Scan for the cell matching the given text and deliver its (X, Y) coordinate at center. 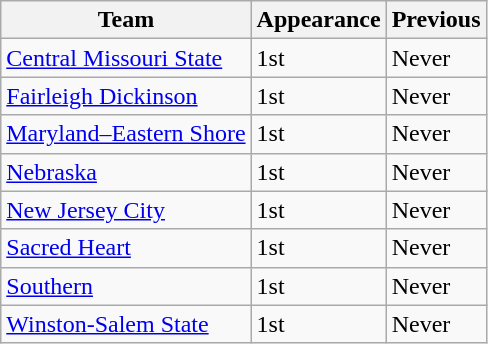
Southern (126, 286)
Winston-Salem State (126, 324)
Central Missouri State (126, 58)
Fairleigh Dickinson (126, 96)
Team (126, 20)
Maryland–Eastern Shore (126, 134)
Sacred Heart (126, 248)
Appearance (318, 20)
Previous (436, 20)
New Jersey City (126, 210)
Nebraska (126, 172)
